Provide the [x, y] coordinate of the cell's center where the given text is located.  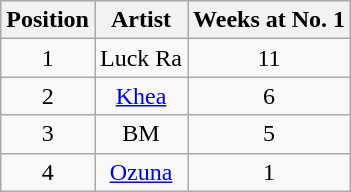
Luck Ra [140, 58]
5 [270, 134]
Position [48, 20]
3 [48, 134]
4 [48, 172]
Ozuna [140, 172]
11 [270, 58]
Artist [140, 20]
Khea [140, 96]
6 [270, 96]
Weeks at No. 1 [270, 20]
BM [140, 134]
2 [48, 96]
